Output the [X, Y] coordinate of the center of the cell containing the given text.  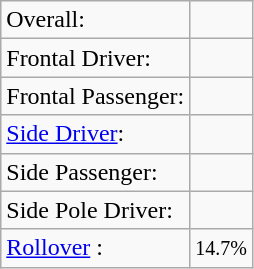
Side Pole Driver: [96, 210]
Overall: [96, 20]
14.7% [222, 248]
Frontal Passenger: [96, 96]
Rollover : [96, 248]
Frontal Driver: [96, 58]
Side Driver: [96, 134]
Side Passenger: [96, 172]
